Determine the (x, y) coordinate at the center of the cell enclosing the given text.  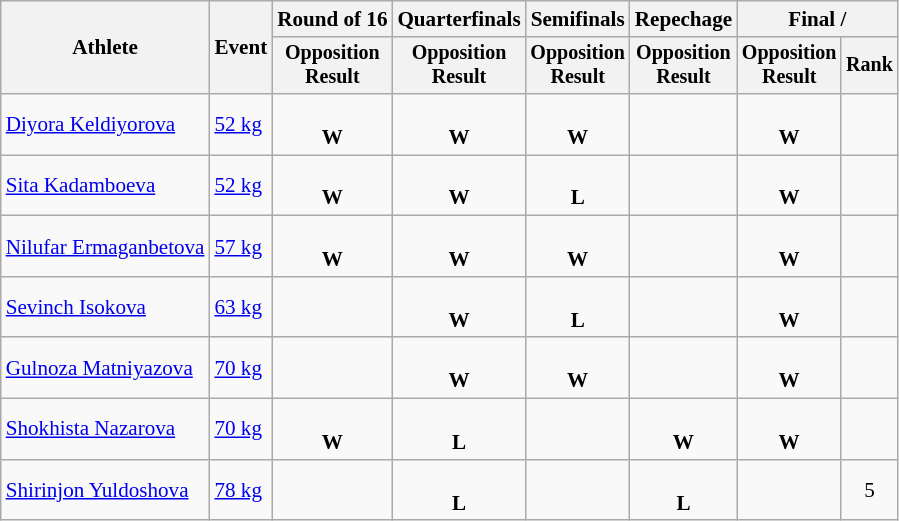
Rank (869, 65)
78 kg (240, 490)
Final / (817, 18)
Round of 16 (332, 18)
Gulnoza Matniyazova (106, 368)
63 kg (240, 308)
Shokhista Nazarova (106, 428)
Semifinals (578, 18)
Diyora Keldiyorova (106, 124)
Sita Kadamboeva (106, 186)
57 kg (240, 246)
5 (869, 490)
Athlete (106, 48)
Quarterfinals (458, 18)
Repechage (684, 18)
Event (240, 48)
Sevinch Isokova (106, 308)
Shirinjon Yuldoshova (106, 490)
Nilufar Ermaganbetova (106, 246)
